Extract the [X, Y] coordinate from the center of the cell holding the provided text.  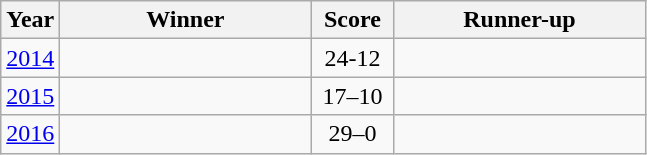
17–10 [352, 96]
24-12 [352, 58]
Score [352, 20]
Winner [186, 20]
Year [30, 20]
2015 [30, 96]
2014 [30, 58]
Runner-up [520, 20]
2016 [30, 134]
29–0 [352, 134]
